From the cell containing the given text, extract its center point as (x, y) coordinate. 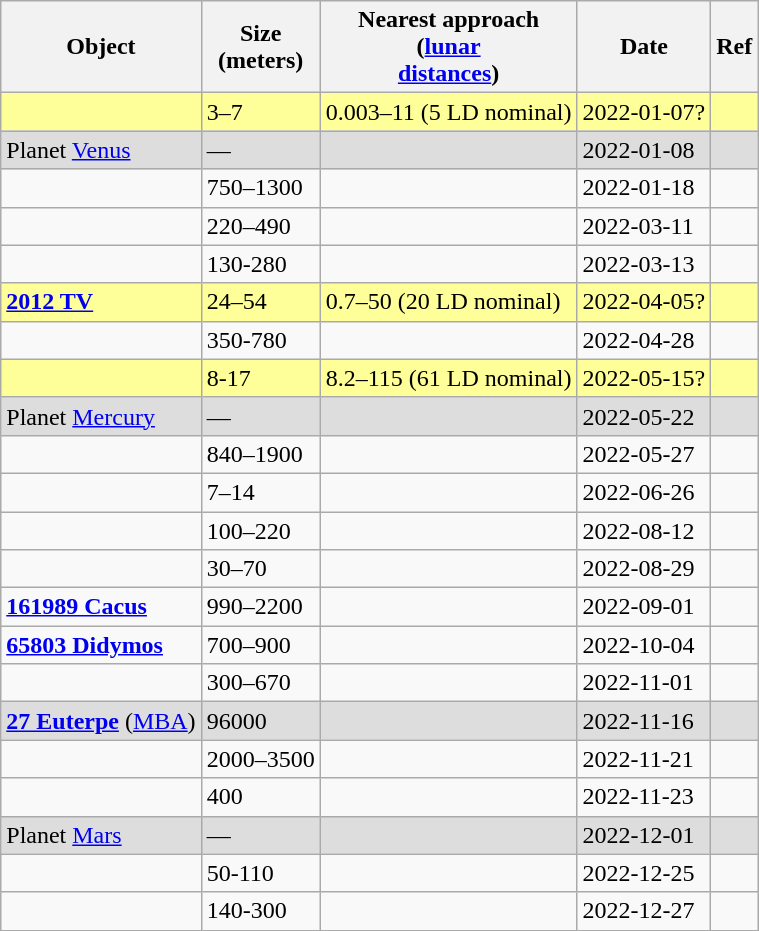
Planet Mars (101, 835)
2022-10-04 (644, 645)
Nearest approach(lunardistances) (448, 47)
130-280 (260, 264)
300–670 (260, 683)
2022-04-05? (644, 302)
30–70 (260, 569)
2022-01-07? (644, 112)
700–900 (260, 645)
8.2–115 (61 LD nominal) (448, 378)
750–1300 (260, 188)
400 (260, 797)
220–490 (260, 226)
Ref (734, 47)
840–1900 (260, 454)
Object (101, 47)
8-17 (260, 378)
2022-05-15? (644, 378)
96000 (260, 721)
Size(meters) (260, 47)
65803 Didymos (101, 645)
50-110 (260, 873)
Planet Venus (101, 150)
2022-11-21 (644, 759)
7–14 (260, 492)
2022-11-01 (644, 683)
2022-01-18 (644, 188)
2022-12-27 (644, 911)
0.003–11 (5 LD nominal) (448, 112)
2012 TV (101, 302)
2022-01-08 (644, 150)
2022-12-01 (644, 835)
2000–3500 (260, 759)
3–7 (260, 112)
2022-09-01 (644, 607)
350-780 (260, 340)
161989 Cacus (101, 607)
2022-06-26 (644, 492)
27 Euterpe (MBA) (101, 721)
2022-11-16 (644, 721)
990–2200 (260, 607)
2022-08-12 (644, 531)
24–54 (260, 302)
Planet Mercury (101, 416)
140-300 (260, 911)
2022-11-23 (644, 797)
2022-03-13 (644, 264)
2022-05-27 (644, 454)
2022-05-22 (644, 416)
2022-08-29 (644, 569)
2022-03-11 (644, 226)
0.7–50 (20 LD nominal) (448, 302)
2022-12-25 (644, 873)
2022-04-28 (644, 340)
Date (644, 47)
100–220 (260, 531)
